Extract the [X, Y] coordinate from the center of the cell holding the provided text.  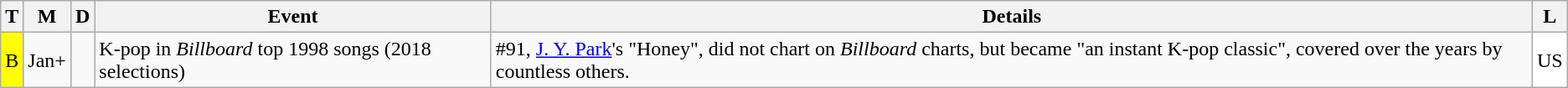
Event [293, 17]
US [1550, 60]
Jan+ [47, 60]
D [82, 17]
Details [1012, 17]
#91, J. Y. Park's "Honey", did not chart on Billboard charts, but became "an instant K-pop classic", covered over the years by countless others. [1012, 60]
K-pop in Billboard top 1998 songs (2018 selections) [293, 60]
B [12, 60]
T [12, 17]
M [47, 17]
L [1550, 17]
